Output the [X, Y] coordinate of the center of the cell containing the given text.  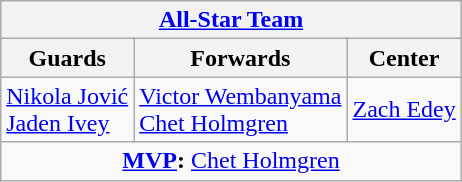
All-Star Team [232, 20]
Center [404, 58]
Guards [68, 58]
MVP: Chet Holmgren [232, 161]
Victor Wembanyama Chet Holmgren [240, 110]
Forwards [240, 58]
Nikola Jović Jaden Ivey [68, 110]
Zach Edey [404, 110]
